Find where the given text appears and provide that cell's center as [X, Y] coordinate. 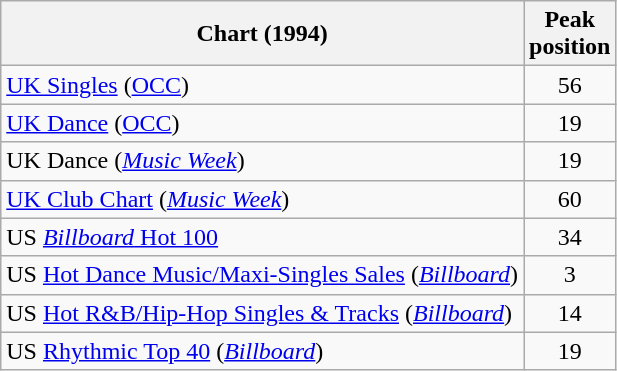
US Rhythmic Top 40 (Billboard) [262, 351]
56 [570, 85]
US Hot R&B/Hip-Hop Singles & Tracks (Billboard) [262, 313]
UK Dance (Music Week) [262, 161]
UK Club Chart (Music Week) [262, 199]
Peakposition [570, 34]
34 [570, 237]
60 [570, 199]
14 [570, 313]
Chart (1994) [262, 34]
UK Singles (OCC) [262, 85]
US Billboard Hot 100 [262, 237]
UK Dance (OCC) [262, 123]
US Hot Dance Music/Maxi-Singles Sales (Billboard) [262, 275]
3 [570, 275]
